Determine the [X, Y] coordinate at the center of the cell enclosing the given text.  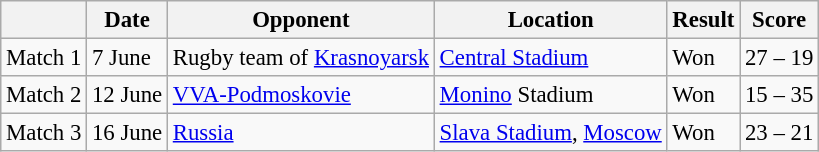
Opponent [300, 20]
Match 1 [44, 58]
Date [128, 20]
16 June [128, 133]
Match 2 [44, 95]
Result [704, 20]
23 – 21 [780, 133]
Slava Stadium, Moscow [550, 133]
15 – 35 [780, 95]
Russia [300, 133]
12 June [128, 95]
Central Stadium [550, 58]
Score [780, 20]
Location [550, 20]
Monino Stadium [550, 95]
Rugby team of Krasnoyarsk [300, 58]
Match 3 [44, 133]
VVA-Podmoskovie [300, 95]
27 – 19 [780, 58]
7 June [128, 58]
